Provide the [X, Y] coordinate of the cell's center where the given text is located.  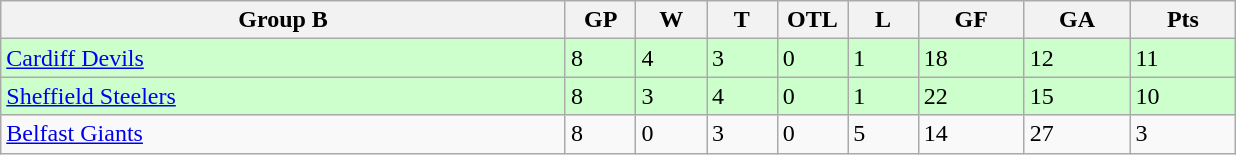
Sheffield Steelers [284, 96]
15 [1077, 96]
18 [971, 58]
10 [1183, 96]
14 [971, 134]
Belfast Giants [284, 134]
Cardiff Devils [284, 58]
5 [884, 134]
GP [600, 20]
GA [1077, 20]
11 [1183, 58]
W [672, 20]
Group B [284, 20]
22 [971, 96]
27 [1077, 134]
12 [1077, 58]
GF [971, 20]
L [884, 20]
OTL [812, 20]
Pts [1183, 20]
T [742, 20]
